Search for the cell housing the specified text and yield its (x, y) center coordinate. 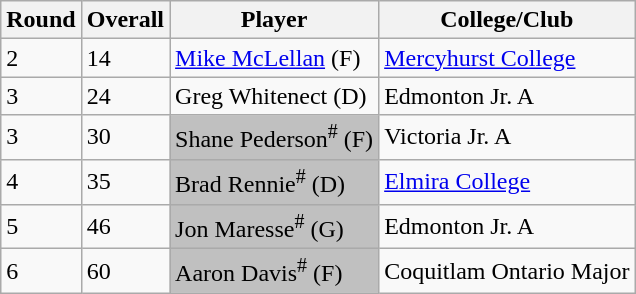
Aaron Davis# (F) (274, 272)
Round (41, 20)
Greg Whitenect (D) (274, 96)
46 (125, 226)
Victoria Jr. A (507, 138)
Shane Pederson# (F) (274, 138)
Coquitlam Ontario Major (507, 272)
Mike McLellan (F) (274, 58)
24 (125, 96)
35 (125, 182)
Brad Rennie# (D) (274, 182)
2 (41, 58)
Mercyhurst College (507, 58)
14 (125, 58)
60 (125, 272)
30 (125, 138)
4 (41, 182)
College/Club (507, 20)
Elmira College (507, 182)
Player (274, 20)
Overall (125, 20)
Jon Maresse# (G) (274, 226)
5 (41, 226)
6 (41, 272)
